Detect which cell encompasses the target text, then output its (X, Y) center coordinate. 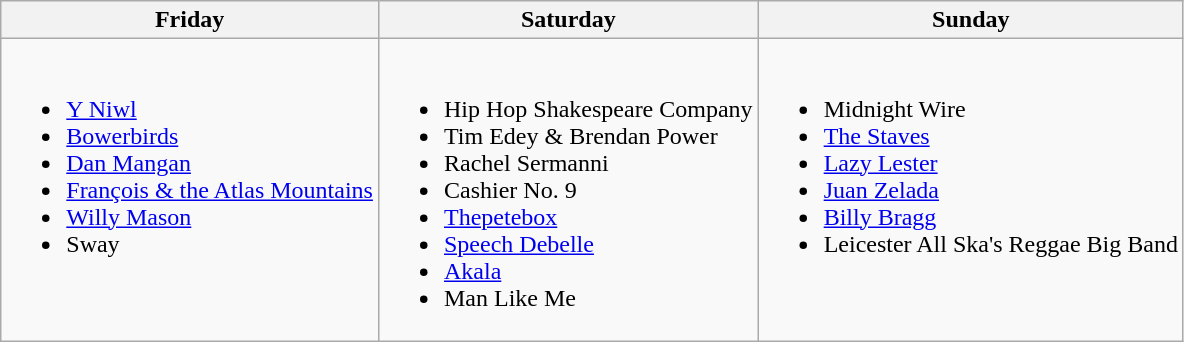
Midnight WireThe StavesLazy LesterJuan ZeladaBilly BraggLeicester All Ska's Reggae Big Band (970, 190)
Sunday (970, 20)
Y NiwlBowerbirdsDan ManganFrançois & the Atlas MountainsWilly MasonSway (190, 190)
Hip Hop Shakespeare CompanyTim Edey & Brendan PowerRachel SermanniCashier No. 9ThepeteboxSpeech DebelleAkalaMan Like Me (568, 190)
Saturday (568, 20)
Friday (190, 20)
